Output the (x, y) coordinate of the center of the cell containing the given text.  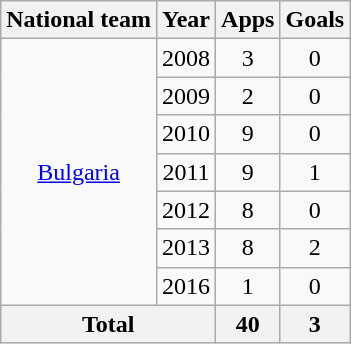
Year (186, 20)
Goals (315, 20)
40 (248, 324)
Bulgaria (79, 172)
2010 (186, 134)
2009 (186, 96)
2012 (186, 210)
2013 (186, 248)
National team (79, 20)
2008 (186, 58)
Apps (248, 20)
Total (108, 324)
2016 (186, 286)
2011 (186, 172)
